Provide the [X, Y] coordinate of the cell's center where the given text is located.  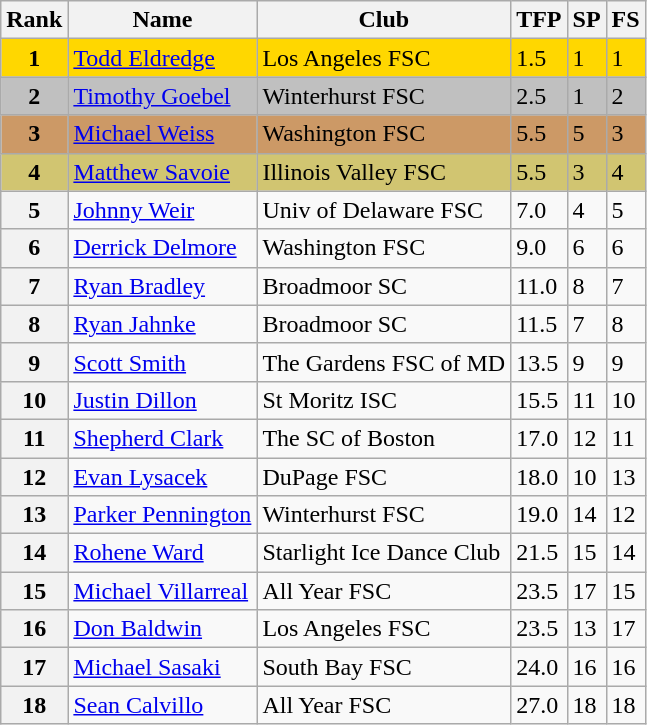
19.0 [539, 515]
Sean Calvillo [162, 705]
27.0 [539, 705]
The SC of Boston [384, 438]
7.0 [539, 210]
Rank [34, 20]
Timothy Goebel [162, 96]
Scott Smith [162, 362]
Shepherd Clark [162, 438]
Michael Weiss [162, 134]
Matthew Savoie [162, 172]
DuPage FSC [384, 477]
Univ of Delaware FSC [384, 210]
Derrick Delmore [162, 248]
9.0 [539, 248]
1.5 [539, 58]
13.5 [539, 362]
Starlight Ice Dance Club [384, 553]
Evan Lysacek [162, 477]
11.0 [539, 286]
11.5 [539, 324]
Johnny Weir [162, 210]
18.0 [539, 477]
17.0 [539, 438]
Parker Pennington [162, 515]
TFP [539, 20]
Michael Villarreal [162, 591]
Name [162, 20]
24.0 [539, 667]
South Bay FSC [384, 667]
2.5 [539, 96]
St Moritz ISC [384, 400]
15.5 [539, 400]
Illinois Valley FSC [384, 172]
Todd Eldredge [162, 58]
Don Baldwin [162, 629]
FS [626, 20]
Justin Dillon [162, 400]
Ryan Bradley [162, 286]
Michael Sasaki [162, 667]
21.5 [539, 553]
SP [586, 20]
Ryan Jahnke [162, 324]
Rohene Ward [162, 553]
The Gardens FSC of MD [384, 362]
Club [384, 20]
